Pinpoint the cell where the given text exists, returning its [X, Y] midpoint coordinate. 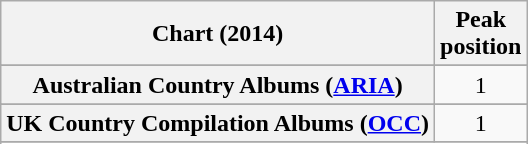
Australian Country Albums (ARIA) [218, 85]
Peakposition [481, 34]
Chart (2014) [218, 34]
UK Country Compilation Albums (OCC) [218, 123]
